From the cell containing the given text, extract its center point as (X, Y) coordinate. 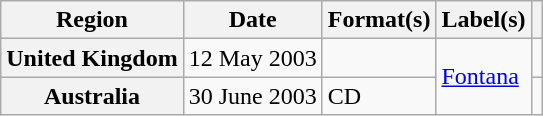
12 May 2003 (252, 58)
Fontana (484, 77)
CD (379, 96)
Label(s) (484, 20)
Region (92, 20)
Date (252, 20)
30 June 2003 (252, 96)
Australia (92, 96)
United Kingdom (92, 58)
Format(s) (379, 20)
